Return [X, Y] of the center of cell containing provided text 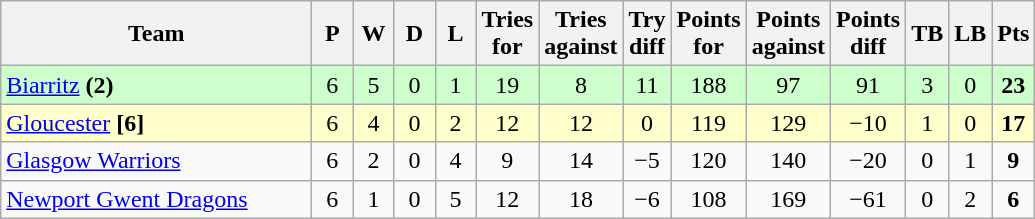
L [456, 34]
−6 [647, 199]
14 [581, 161]
8 [581, 85]
Pts [1014, 34]
W [374, 34]
Newport Gwent Dragons [156, 199]
P [332, 34]
Tries against [581, 34]
3 [928, 85]
Tries for [508, 34]
TB [928, 34]
Glasgow Warriors [156, 161]
18 [581, 199]
23 [1014, 85]
Points diff [868, 34]
97 [788, 85]
91 [868, 85]
11 [647, 85]
108 [708, 199]
129 [788, 123]
Try diff [647, 34]
Biarritz (2) [156, 85]
169 [788, 199]
−20 [868, 161]
Team [156, 34]
LB [970, 34]
−61 [868, 199]
120 [708, 161]
Points for [708, 34]
188 [708, 85]
−10 [868, 123]
Points against [788, 34]
D [414, 34]
19 [508, 85]
119 [708, 123]
Gloucester [6] [156, 123]
−5 [647, 161]
140 [788, 161]
17 [1014, 123]
